For the text-containing cell, return its midpoint in [x, y] coordinate format. 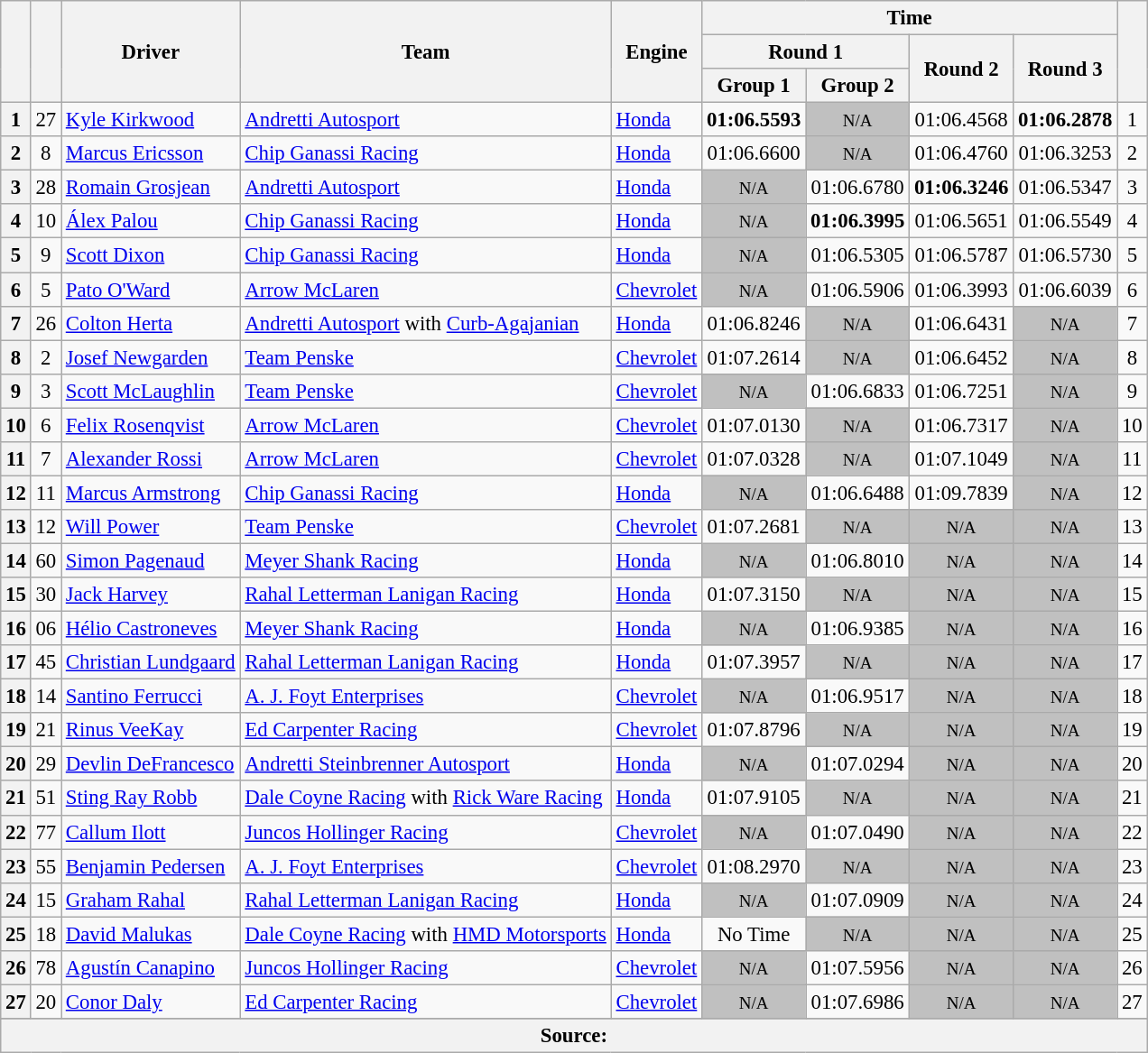
Andretti Steinbrenner Autosport [426, 764]
01:07.9105 [755, 799]
Marcus Ericsson [152, 153]
Group 1 [755, 86]
01:06.3246 [962, 188]
06 [45, 629]
01:07.1049 [962, 459]
29 [45, 764]
Dale Coyne Racing with Rick Ware Racing [426, 799]
60 [45, 560]
Felix Rosenqvist [152, 425]
01:08.2970 [755, 866]
Time [910, 18]
01:07.2681 [755, 527]
Driver [152, 52]
01:07.6986 [857, 1002]
01:06.8246 [755, 323]
01:07.3957 [755, 662]
01:06.5593 [755, 120]
51 [45, 799]
01:06.5347 [1065, 188]
Santino Ferrucci [152, 697]
Rinus VeeKay [152, 730]
01:06.6600 [755, 153]
Colton Herta [152, 323]
Scott Dixon [152, 255]
01:09.7839 [962, 493]
Simon Pagenaud [152, 560]
55 [45, 866]
01:07.5956 [857, 968]
01:06.3253 [1065, 153]
No Time [755, 934]
Dale Coyne Racing with HMD Motorsports [426, 934]
01:06.4568 [962, 120]
Team [426, 52]
Hélio Castroneves [152, 629]
Devlin DeFrancesco [152, 764]
Graham Rahal [152, 900]
01:06.3995 [857, 221]
01:06.2878 [1065, 120]
Scott McLaughlin [152, 391]
01:06.9517 [857, 697]
77 [45, 832]
Will Power [152, 527]
Alexander Rossi [152, 459]
01:06.7317 [962, 425]
01:06.5549 [1065, 221]
01:06.6833 [857, 391]
01:06.5651 [962, 221]
01:07.3150 [755, 595]
Romain Grosjean [152, 188]
01:06.5906 [857, 290]
Round 1 [806, 52]
01:07.0490 [857, 832]
01:06.6488 [857, 493]
Round 3 [1065, 69]
01:07.0328 [755, 459]
01:06.5787 [962, 255]
Kyle Kirkwood [152, 120]
28 [45, 188]
Sting Ray Robb [152, 799]
01:06.4760 [962, 153]
01:06.3993 [962, 290]
Agustín Canapino [152, 968]
01:07.2614 [755, 357]
01:07.0909 [857, 900]
Jack Harvey [152, 595]
01:06.5730 [1065, 255]
01:06.9385 [857, 629]
Group 2 [857, 86]
01:06.6452 [962, 357]
01:06.6039 [1065, 290]
01:06.5305 [857, 255]
78 [45, 968]
Pato O'Ward [152, 290]
01:07.8796 [755, 730]
45 [45, 662]
Callum Ilott [152, 832]
01:06.6780 [857, 188]
Benjamin Pedersen [152, 866]
David Malukas [152, 934]
Josef Newgarden [152, 357]
01:06.8010 [857, 560]
01:07.0294 [857, 764]
Christian Lundgaard [152, 662]
Conor Daly [152, 1002]
01:07.0130 [755, 425]
01:06.6431 [962, 323]
Engine [656, 52]
01:06.7251 [962, 391]
Andretti Autosport with Curb-Agajanian [426, 323]
Álex Palou [152, 221]
Marcus Armstrong [152, 493]
Source: [574, 1036]
Round 2 [962, 69]
30 [45, 595]
